Extract the (X, Y) coordinate from the center of the cell holding the provided text.  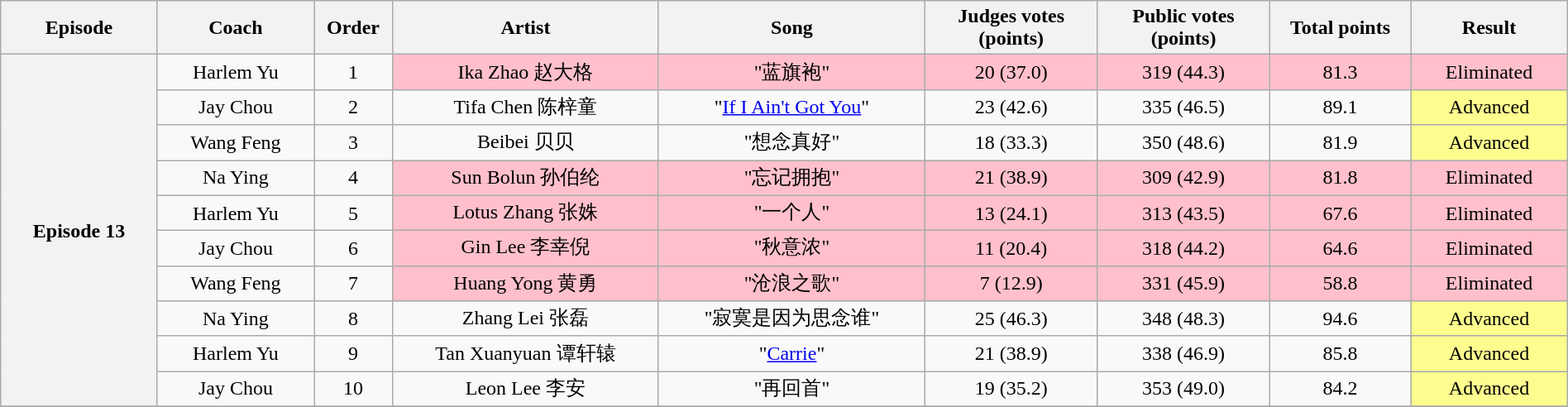
Gin Lee 李幸倪 (525, 248)
"沧浪之歌" (791, 283)
58.8 (1340, 283)
Lotus Zhang 张姝 (525, 213)
Beibei 贝贝 (525, 142)
23 (42.6) (1011, 108)
5 (354, 213)
338 (46.9) (1183, 354)
9 (354, 354)
6 (354, 248)
89.1 (1340, 108)
Episode (79, 28)
20 (37.0) (1011, 73)
Huang Yong 黄勇 (525, 283)
313 (43.5) (1183, 213)
8 (354, 319)
Episode 13 (79, 231)
94.6 (1340, 319)
Coach (235, 28)
"Carrie" (791, 354)
7 (354, 283)
319 (44.3) (1183, 73)
"If I Ain't Got You" (791, 108)
Artist (525, 28)
64.6 (1340, 248)
67.6 (1340, 213)
348 (48.3) (1183, 319)
11 (20.4) (1011, 248)
Zhang Lei 张磊 (525, 319)
7 (12.9) (1011, 283)
18 (33.3) (1011, 142)
Song (791, 28)
81.8 (1340, 179)
"寂寞是因为思念谁" (791, 319)
353 (49.0) (1183, 389)
10 (354, 389)
"再回首" (791, 389)
1 (354, 73)
4 (354, 179)
Judges votes (points) (1011, 28)
13 (24.1) (1011, 213)
Total points (1340, 28)
81.3 (1340, 73)
3 (354, 142)
Sun Bolun 孙伯纶 (525, 179)
"蓝旗袍" (791, 73)
331 (45.9) (1183, 283)
Result (1489, 28)
318 (44.2) (1183, 248)
Public votes (points) (1183, 28)
84.2 (1340, 389)
Order (354, 28)
85.8 (1340, 354)
Leon Lee 李安 (525, 389)
19 (35.2) (1011, 389)
350 (48.6) (1183, 142)
Ika Zhao 赵大格 (525, 73)
Tan Xuanyuan 谭轩辕 (525, 354)
Tifa Chen 陈梓童 (525, 108)
"一个人" (791, 213)
335 (46.5) (1183, 108)
309 (42.9) (1183, 179)
25 (46.3) (1011, 319)
"想念真好" (791, 142)
"忘记拥抱" (791, 179)
81.9 (1340, 142)
"秋意浓" (791, 248)
2 (354, 108)
